From the cell containing the given text, extract its center point as [x, y] coordinate. 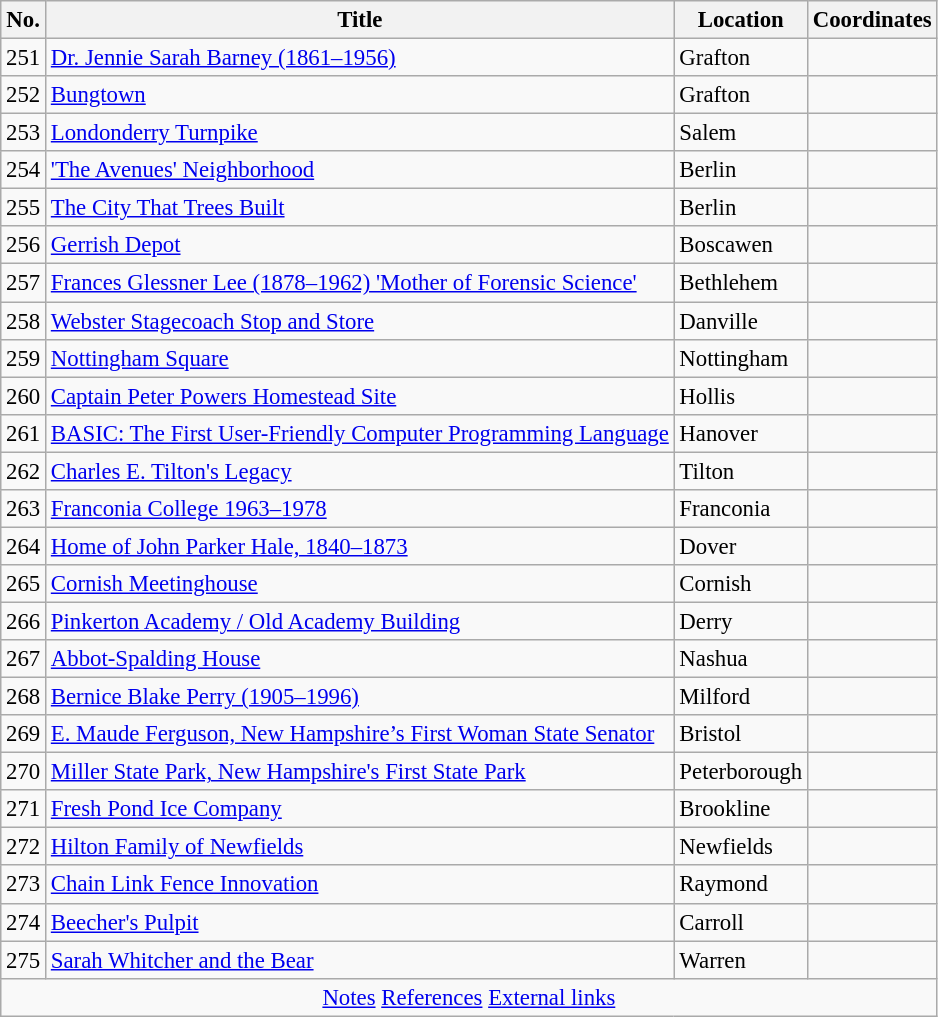
'The Avenues' Neighborhood [360, 170]
Dr. Jennie Sarah Barney (1861–1956) [360, 58]
258 [24, 321]
Raymond [740, 885]
Franconia [740, 509]
Notes References External links [469, 997]
252 [24, 95]
267 [24, 659]
274 [24, 922]
Derry [740, 621]
Hollis [740, 396]
260 [24, 396]
269 [24, 734]
E. Maude Ferguson, New Hampshire’s First Woman State Senator [360, 734]
Bethlehem [740, 283]
Frances Glessner Lee (1878–1962) 'Mother of Forensic Science' [360, 283]
266 [24, 621]
Gerrish Depot [360, 245]
Beecher's Pulpit [360, 922]
256 [24, 245]
263 [24, 509]
251 [24, 58]
Charles E. Tilton's Legacy [360, 471]
Peterborough [740, 772]
Bernice Blake Perry (1905–1996) [360, 697]
265 [24, 584]
Home of John Parker Hale, 1840–1873 [360, 546]
Pinkerton Academy / Old Academy Building [360, 621]
Nottingham [740, 358]
Milford [740, 697]
Fresh Pond Ice Company [360, 809]
Warren [740, 960]
Franconia College 1963–1978 [360, 509]
Salem [740, 133]
Captain Peter Powers Homestead Site [360, 396]
264 [24, 546]
Hilton Family of Newfields [360, 847]
Hanover [740, 433]
Tilton [740, 471]
Dover [740, 546]
Location [740, 20]
273 [24, 885]
253 [24, 133]
Danville [740, 321]
The City That Trees Built [360, 208]
Coordinates [872, 20]
Carroll [740, 922]
Nashua [740, 659]
Nottingham Square [360, 358]
275 [24, 960]
255 [24, 208]
Boscawen [740, 245]
Abbot-Spalding House [360, 659]
Title [360, 20]
272 [24, 847]
270 [24, 772]
259 [24, 358]
257 [24, 283]
Webster Stagecoach Stop and Store [360, 321]
261 [24, 433]
Chain Link Fence Innovation [360, 885]
Cornish [740, 584]
Newfields [740, 847]
No. [24, 20]
Bungtown [360, 95]
Londonderry Turnpike [360, 133]
268 [24, 697]
254 [24, 170]
Sarah Whitcher and the Bear [360, 960]
Bristol [740, 734]
Cornish Meetinghouse [360, 584]
BASIC: The First User-Friendly Computer Programming Language [360, 433]
271 [24, 809]
Miller State Park, New Hampshire's First State Park [360, 772]
Brookline [740, 809]
262 [24, 471]
